Identify which cell holds the provided text, then report its (x, y) central coordinate. 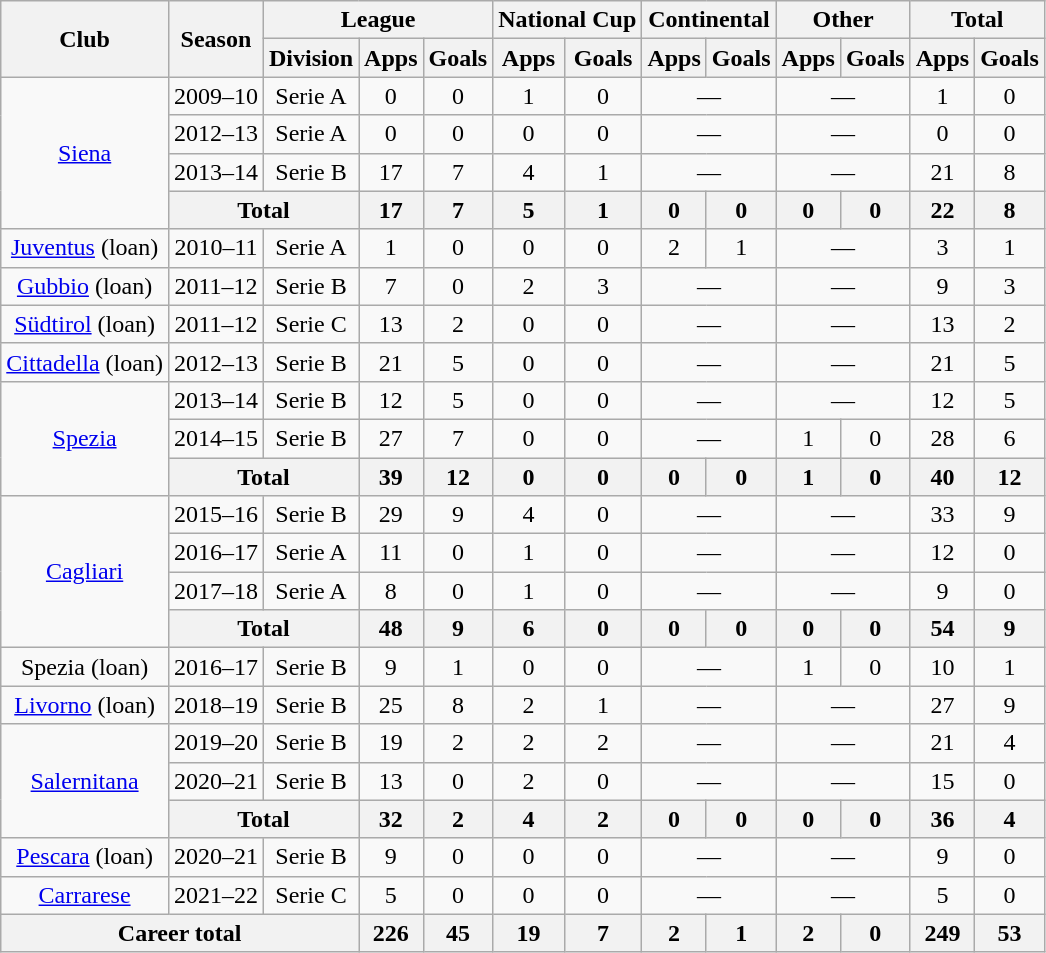
45 (458, 933)
226 (391, 933)
Spezia (loan) (85, 667)
249 (942, 933)
Other (843, 20)
Carrarese (85, 895)
2014–15 (216, 438)
2019–20 (216, 743)
28 (942, 438)
Continental (709, 20)
36 (942, 819)
48 (391, 629)
Siena (85, 153)
53 (1010, 933)
Spezia (85, 438)
Cagliari (85, 572)
40 (942, 477)
National Cup (568, 20)
Season (216, 39)
Division (310, 58)
29 (391, 515)
Südtirol (loan) (85, 324)
Juventus (loan) (85, 248)
22 (942, 210)
2009–10 (216, 96)
2021–22 (216, 895)
11 (391, 553)
2010–11 (216, 248)
33 (942, 515)
Pescara (loan) (85, 857)
2015–16 (216, 515)
25 (391, 705)
39 (391, 477)
Club (85, 39)
15 (942, 781)
League (378, 20)
32 (391, 819)
54 (942, 629)
Cittadella (loan) (85, 362)
Salernitana (85, 781)
Gubbio (loan) (85, 286)
10 (942, 667)
2017–18 (216, 591)
2018–19 (216, 705)
Livorno (loan) (85, 705)
Career total (180, 933)
